Identify which cell holds the provided text, then report its (x, y) central coordinate. 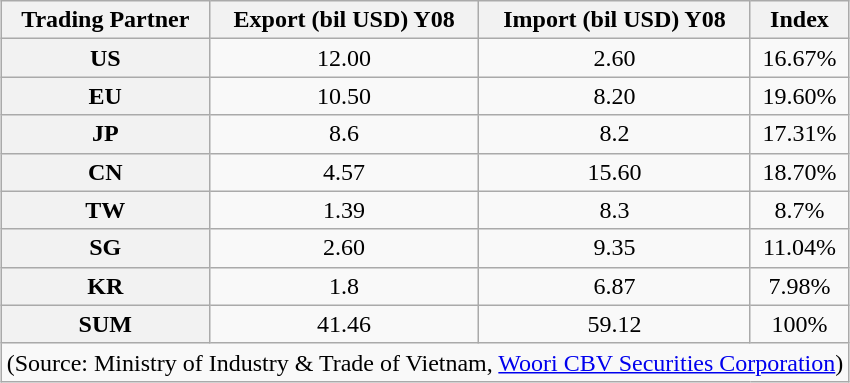
59.12 (614, 324)
SUM (105, 324)
16.67% (800, 58)
JP (105, 134)
KR (105, 286)
CN (105, 172)
8.7% (800, 210)
15.60 (614, 172)
1.8 (344, 286)
12.00 (344, 58)
19.60% (800, 96)
6.87 (614, 286)
SG (105, 248)
41.46 (344, 324)
4.57 (344, 172)
9.35 (614, 248)
TW (105, 210)
Import (bil USD) Y08 (614, 20)
18.70% (800, 172)
11.04% (800, 248)
8.6 (344, 134)
8.3 (614, 210)
Export (bil USD) Y08 (344, 20)
8.2 (614, 134)
1.39 (344, 210)
US (105, 58)
8.20 (614, 96)
Trading Partner (105, 20)
(Source: Ministry of Industry & Trade of Vietnam, Woori CBV Securities Corporation) (425, 362)
17.31% (800, 134)
100% (800, 324)
7.98% (800, 286)
EU (105, 96)
Index (800, 20)
10.50 (344, 96)
